Detect which cell encompasses the target text, then output its [x, y] center coordinate. 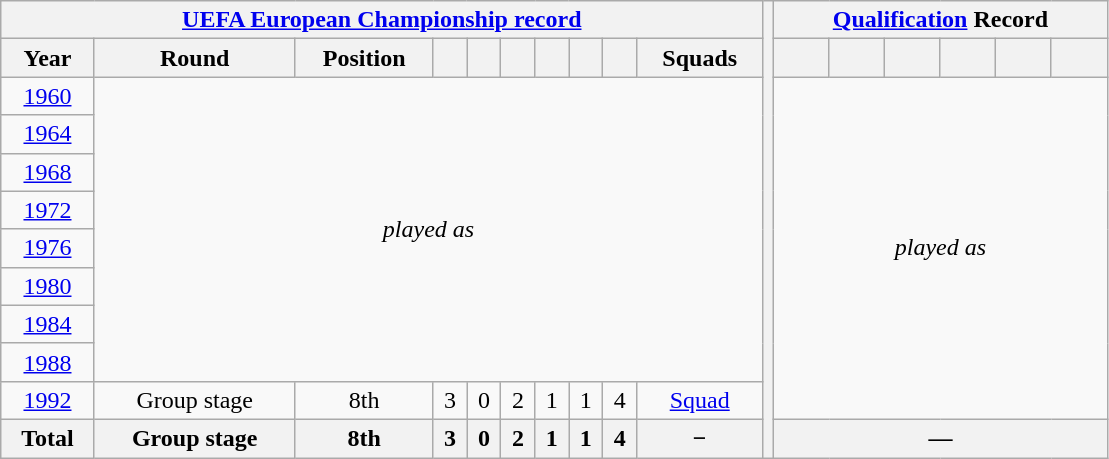
1964 [48, 134]
Position [364, 58]
Total [48, 438]
1980 [48, 286]
Round [194, 58]
1976 [48, 248]
1972 [48, 210]
UEFA European Championship record [382, 20]
1988 [48, 362]
1984 [48, 324]
Qualification Record [940, 20]
1968 [48, 172]
— [940, 438]
Squads [700, 58]
Squad [700, 400]
1960 [48, 96]
Year [48, 58]
− [700, 438]
1992 [48, 400]
